Identify which cell holds the provided text, then report its (X, Y) central coordinate. 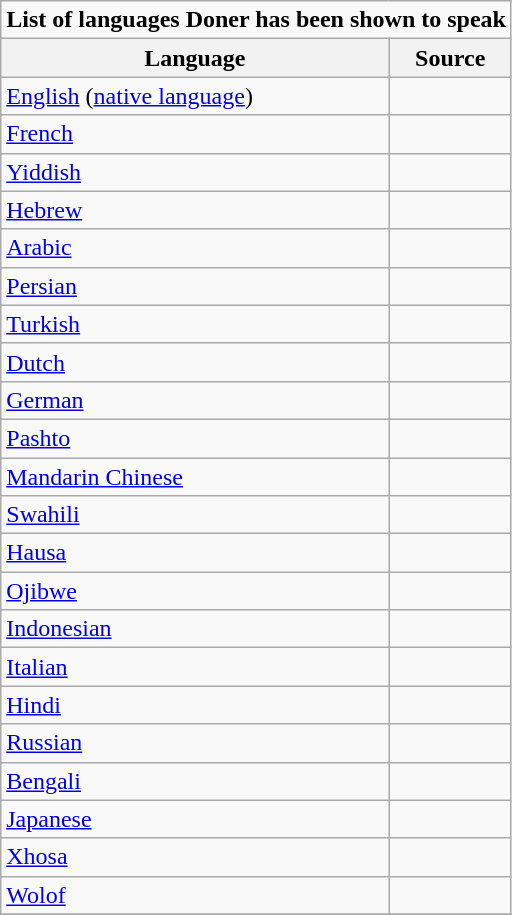
Ojibwe (195, 591)
Persian (195, 286)
Arabic (195, 248)
English (native language) (195, 96)
Hausa (195, 553)
French (195, 134)
Wolof (195, 895)
Turkish (195, 324)
Japanese (195, 819)
Hebrew (195, 210)
Pashto (195, 438)
German (195, 400)
Bengali (195, 781)
Xhosa (195, 857)
Source (450, 58)
Italian (195, 667)
List of languages Doner has been shown to speak (256, 20)
Hindi (195, 705)
Russian (195, 743)
Language (195, 58)
Indonesian (195, 629)
Yiddish (195, 172)
Swahili (195, 515)
Mandarin Chinese (195, 477)
Dutch (195, 362)
